Determine the [x, y] coordinate at the center of the cell enclosing the given text.  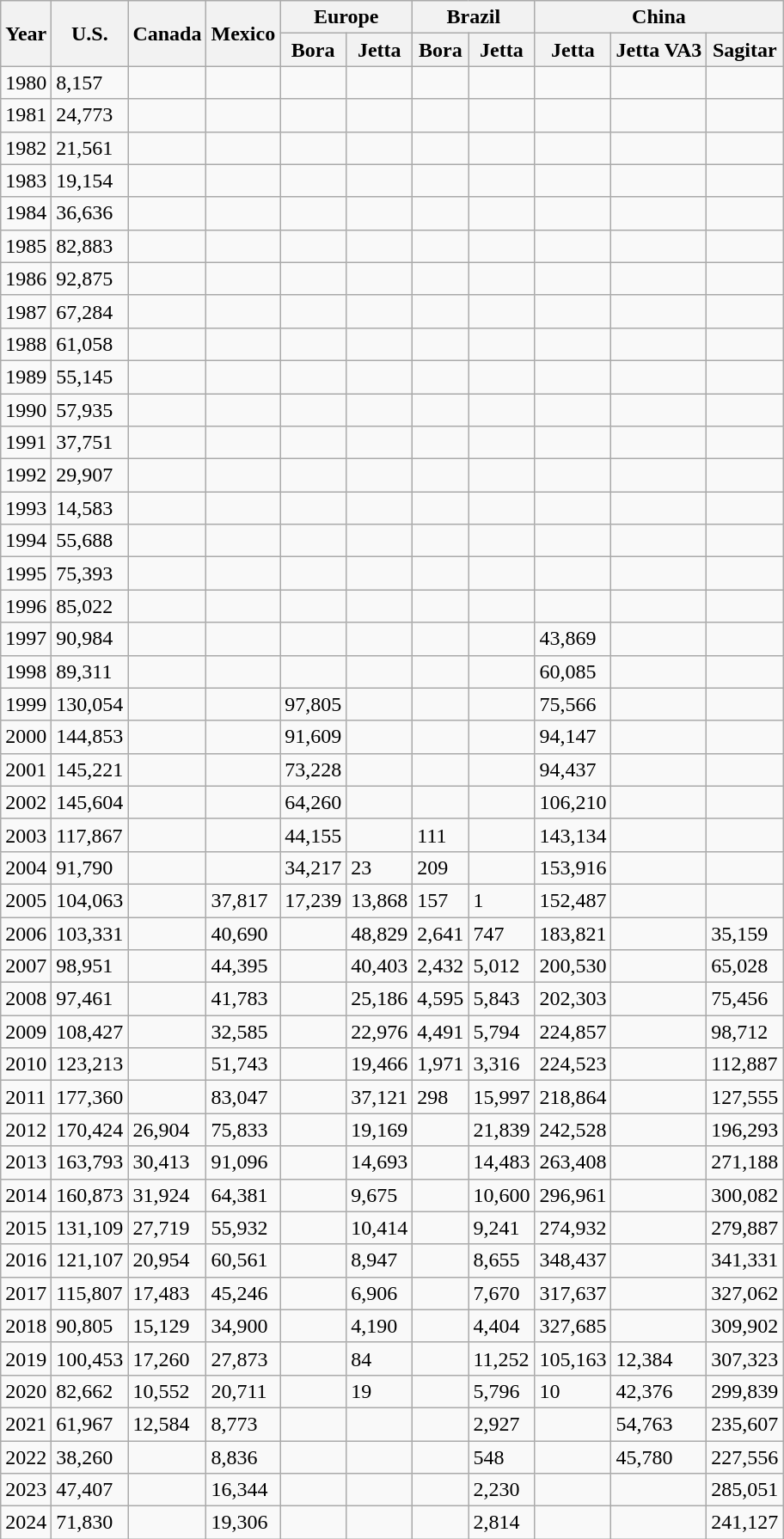
307,323 [744, 1358]
300,082 [744, 1195]
341,331 [744, 1260]
91,790 [89, 868]
144,853 [89, 737]
23 [380, 868]
263,408 [573, 1162]
84 [380, 1358]
Brazil [474, 17]
91,609 [313, 737]
2,432 [440, 966]
1983 [26, 181]
38,260 [89, 1457]
20,711 [243, 1391]
31,924 [167, 1195]
25,186 [380, 999]
20,954 [167, 1260]
299,839 [744, 1391]
36,636 [89, 213]
170,424 [89, 1130]
285,051 [744, 1490]
548 [502, 1457]
2023 [26, 1490]
1996 [26, 606]
111 [440, 835]
65,028 [744, 966]
274,932 [573, 1228]
11,252 [502, 1358]
9,675 [380, 1195]
2000 [26, 737]
2013 [26, 1162]
1990 [26, 410]
145,221 [89, 769]
75,393 [89, 573]
41,783 [243, 999]
241,127 [744, 1523]
43,869 [573, 639]
218,864 [573, 1097]
37,121 [380, 1097]
12,384 [658, 1358]
75,566 [573, 704]
2008 [26, 999]
183,821 [573, 933]
2017 [26, 1293]
94,437 [573, 769]
44,395 [243, 966]
117,867 [89, 835]
15,997 [502, 1097]
1982 [26, 148]
19,306 [243, 1523]
6,906 [380, 1293]
2014 [26, 1195]
10,600 [502, 1195]
27,719 [167, 1228]
271,188 [744, 1162]
2002 [26, 802]
4,404 [502, 1326]
200,530 [573, 966]
2,641 [440, 933]
747 [502, 933]
83,047 [243, 1097]
64,260 [313, 802]
97,461 [89, 999]
1987 [26, 311]
85,022 [89, 606]
2001 [26, 769]
44,155 [313, 835]
90,984 [89, 639]
7,670 [502, 1293]
1980 [26, 83]
1991 [26, 443]
145,604 [89, 802]
1999 [26, 704]
8,836 [243, 1457]
160,873 [89, 1195]
104,063 [89, 900]
60,085 [573, 671]
224,857 [573, 1032]
1993 [26, 508]
40,690 [243, 933]
42,376 [658, 1391]
98,951 [89, 966]
1981 [26, 115]
8,655 [502, 1260]
2004 [26, 868]
U.S. [89, 34]
16,344 [243, 1490]
108,427 [89, 1032]
123,213 [89, 1064]
21,561 [89, 148]
17,239 [313, 900]
196,293 [744, 1130]
22,976 [380, 1032]
37,751 [89, 443]
27,873 [243, 1358]
4,491 [440, 1032]
2,230 [502, 1490]
317,637 [573, 1293]
1997 [26, 639]
19,169 [380, 1130]
177,360 [89, 1097]
10,552 [167, 1391]
2020 [26, 1391]
106,210 [573, 802]
73,228 [313, 769]
1995 [26, 573]
89,311 [89, 671]
4,595 [440, 999]
224,523 [573, 1064]
15,129 [167, 1326]
5,012 [502, 966]
45,780 [658, 1457]
China [658, 17]
97,805 [313, 704]
Mexico [243, 34]
54,763 [658, 1424]
Year [26, 34]
60,561 [243, 1260]
2005 [26, 900]
1988 [26, 344]
8,947 [380, 1260]
5,794 [502, 1032]
34,900 [243, 1326]
8,157 [89, 83]
61,058 [89, 344]
14,693 [380, 1162]
327,062 [744, 1293]
3,316 [502, 1064]
327,685 [573, 1326]
1989 [26, 377]
12,584 [167, 1424]
55,688 [89, 541]
75,833 [243, 1130]
1986 [26, 279]
209 [440, 868]
348,437 [573, 1260]
2010 [26, 1064]
17,483 [167, 1293]
19 [380, 1391]
112,887 [744, 1064]
90,805 [89, 1326]
51,743 [243, 1064]
40,403 [380, 966]
1984 [26, 213]
115,807 [89, 1293]
Jetta VA3 [658, 50]
14,483 [502, 1162]
298 [440, 1097]
37,817 [243, 900]
2022 [26, 1457]
2,927 [502, 1424]
67,284 [89, 311]
94,147 [573, 737]
17,260 [167, 1358]
48,829 [380, 933]
82,662 [89, 1391]
8,773 [243, 1424]
24,773 [89, 115]
1992 [26, 475]
105,163 [573, 1358]
163,793 [89, 1162]
2019 [26, 1358]
71,830 [89, 1523]
2021 [26, 1424]
1998 [26, 671]
47,407 [89, 1490]
2016 [26, 1260]
2018 [26, 1326]
57,935 [89, 410]
64,381 [243, 1195]
2011 [26, 1097]
2,814 [502, 1523]
Canada [167, 34]
121,107 [89, 1260]
130,054 [89, 704]
19,466 [380, 1064]
157 [440, 900]
2009 [26, 1032]
61,967 [89, 1424]
152,487 [573, 900]
91,096 [243, 1162]
131,109 [89, 1228]
242,528 [573, 1130]
21,839 [502, 1130]
309,902 [744, 1326]
10 [573, 1391]
10,414 [380, 1228]
279,887 [744, 1228]
235,607 [744, 1424]
1985 [26, 246]
Sagitar [744, 50]
19,154 [89, 181]
227,556 [744, 1457]
92,875 [89, 279]
32,585 [243, 1032]
296,961 [573, 1195]
202,303 [573, 999]
2006 [26, 933]
2003 [26, 835]
103,331 [89, 933]
127,555 [744, 1097]
29,907 [89, 475]
26,904 [167, 1130]
30,413 [167, 1162]
82,883 [89, 246]
75,456 [744, 999]
35,159 [744, 933]
1994 [26, 541]
5,796 [502, 1391]
1 [502, 900]
13,868 [380, 900]
143,134 [573, 835]
9,241 [502, 1228]
55,145 [89, 377]
2007 [26, 966]
14,583 [89, 508]
4,190 [380, 1326]
2012 [26, 1130]
153,916 [573, 868]
45,246 [243, 1293]
2015 [26, 1228]
55,932 [243, 1228]
100,453 [89, 1358]
Europe [346, 17]
2024 [26, 1523]
5,843 [502, 999]
34,217 [313, 868]
98,712 [744, 1032]
1,971 [440, 1064]
